Pinpoint the cell where the given text exists, returning its [X, Y] midpoint coordinate. 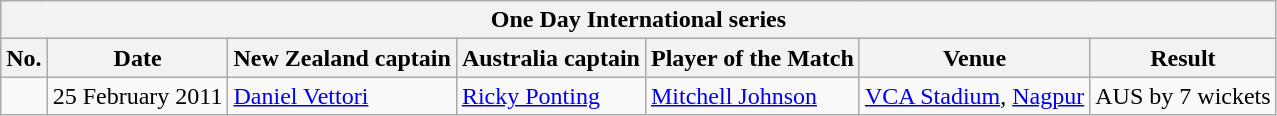
Daniel Vettori [342, 96]
One Day International series [638, 20]
Mitchell Johnson [752, 96]
Venue [974, 58]
New Zealand captain [342, 58]
Result [1183, 58]
VCA Stadium, Nagpur [974, 96]
No. [24, 58]
Date [138, 58]
25 February 2011 [138, 96]
Ricky Ponting [550, 96]
AUS by 7 wickets [1183, 96]
Player of the Match [752, 58]
Australia captain [550, 58]
